Pinpoint the cell where the given text exists, returning its (X, Y) midpoint coordinate. 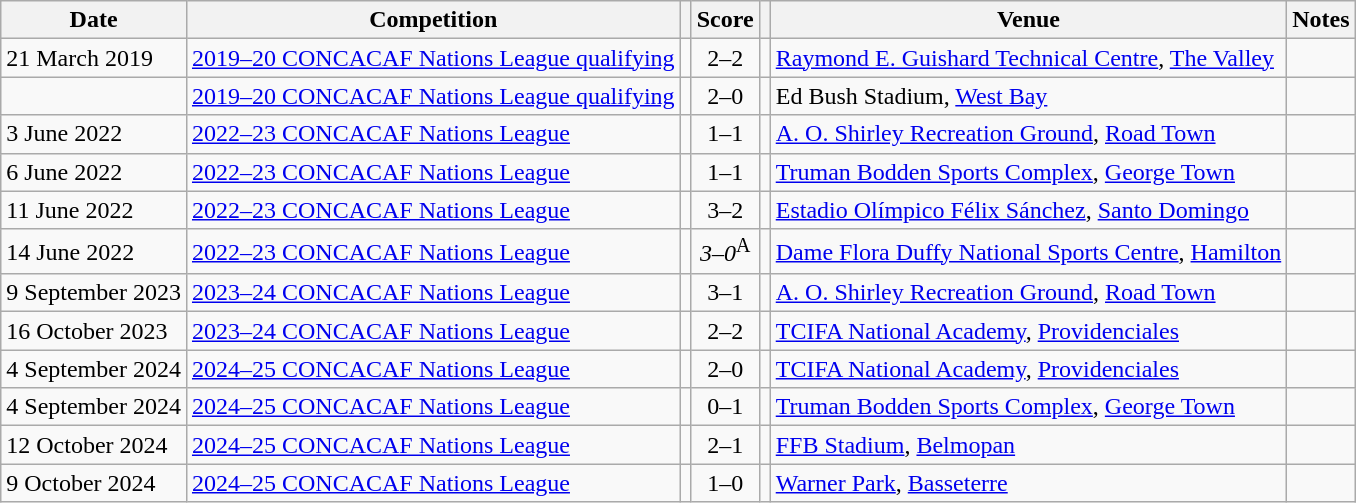
Notes (1321, 20)
Dame Flora Duffy National Sports Centre, Hamilton (1028, 252)
14 June 2022 (94, 252)
6 June 2022 (94, 172)
Venue (1028, 20)
21 March 2019 (94, 58)
Warner Park, Basseterre (1028, 483)
9 September 2023 (94, 293)
12 October 2024 (94, 445)
FFB Stadium, Belmopan (1028, 445)
3 June 2022 (94, 134)
1–0 (725, 483)
Raymond E. Guishard Technical Centre, The Valley (1028, 58)
Score (725, 20)
0–1 (725, 407)
3–2 (725, 210)
Estadio Olímpico Félix Sánchez, Santo Domingo (1028, 210)
Date (94, 20)
9 October 2024 (94, 483)
16 October 2023 (94, 331)
2–1 (725, 445)
3–0A (725, 252)
Ed Bush Stadium, West Bay (1028, 96)
3–1 (725, 293)
11 June 2022 (94, 210)
Competition (433, 20)
